Capture the cell that displays the provided text and extract its [X, Y] central coordinate. 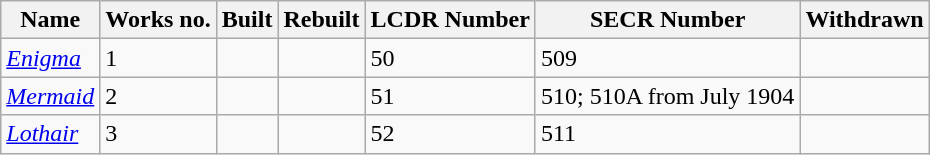
Built [247, 20]
52 [450, 134]
Lothair [50, 134]
511 [667, 134]
51 [450, 96]
1 [158, 58]
Rebuilt [322, 20]
LCDR Number [450, 20]
50 [450, 58]
2 [158, 96]
Works no. [158, 20]
509 [667, 58]
Enigma [50, 58]
Mermaid [50, 96]
3 [158, 134]
510; 510A from July 1904 [667, 96]
SECR Number [667, 20]
Name [50, 20]
Withdrawn [864, 20]
